Extract the (x, y) coordinate from the center of the cell holding the provided text.  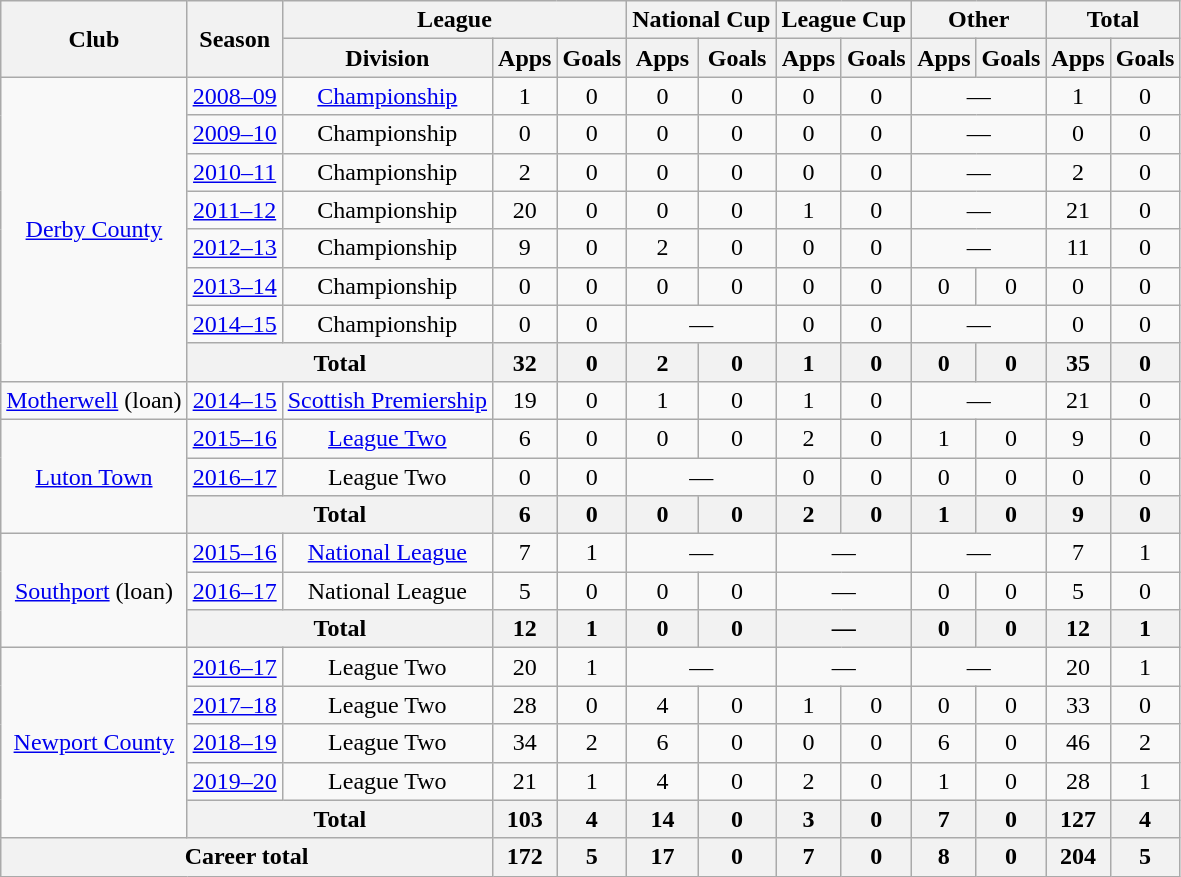
2017–18 (234, 705)
172 (525, 857)
17 (663, 857)
204 (1078, 857)
2010–11 (234, 172)
2009–10 (234, 134)
8 (944, 857)
2018–19 (234, 743)
2019–20 (234, 781)
Season (234, 39)
2012–13 (234, 248)
Division (387, 58)
33 (1078, 705)
46 (1078, 743)
2008–09 (234, 96)
Newport County (94, 743)
32 (525, 362)
35 (1078, 362)
Career total (247, 857)
Club (94, 39)
14 (663, 819)
11 (1078, 248)
2011–12 (234, 210)
103 (525, 819)
127 (1078, 819)
3 (808, 819)
Other (979, 20)
2013–14 (234, 286)
19 (525, 400)
Scottish Premiership (387, 400)
Southport (loan) (94, 591)
Derby County (94, 229)
34 (525, 743)
National Cup (702, 20)
Luton Town (94, 476)
League (454, 20)
Motherwell (loan) (94, 400)
League Cup (844, 20)
